Determine the [x, y] coordinate at the center of the cell enclosing the given text.  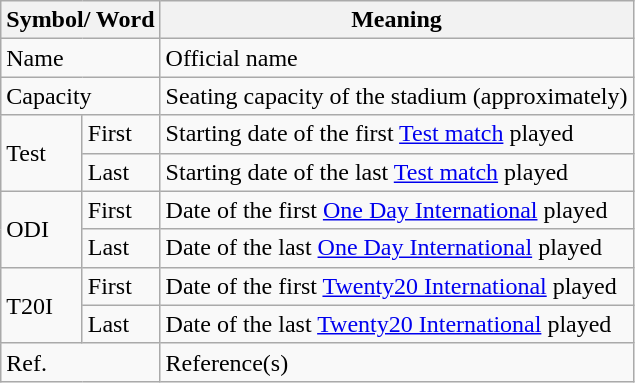
Symbol/ Word [80, 20]
Starting date of the first Test match played [396, 134]
ODI [42, 229]
Name [80, 58]
Date of the first Twenty20 International played [396, 286]
Ref. [80, 362]
Seating capacity of the stadium (approximately) [396, 96]
Date of the last One Day International played [396, 248]
Starting date of the last Test match played [396, 172]
Capacity [80, 96]
Date of the last Twenty20 International played [396, 324]
Test [42, 153]
Meaning [396, 20]
T20I [42, 305]
Date of the first One Day International played [396, 210]
Reference(s) [396, 362]
Official name [396, 58]
